Detect which cell encompasses the target text, then output its (x, y) center coordinate. 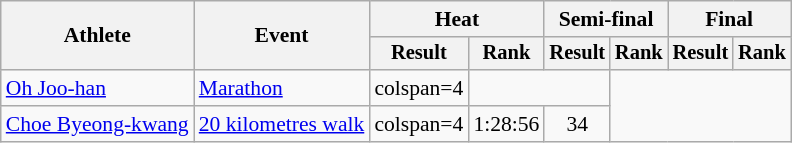
34 (577, 124)
Athlete (98, 36)
Event (282, 36)
20 kilometres walk (282, 124)
Oh Joo-han (98, 88)
Semi-final (606, 19)
Heat (456, 19)
Final (730, 19)
Choe Byeong-kwang (98, 124)
1:28:56 (506, 124)
Marathon (282, 88)
